Provide the (X, Y) coordinate of the cell's center where the given text is located.  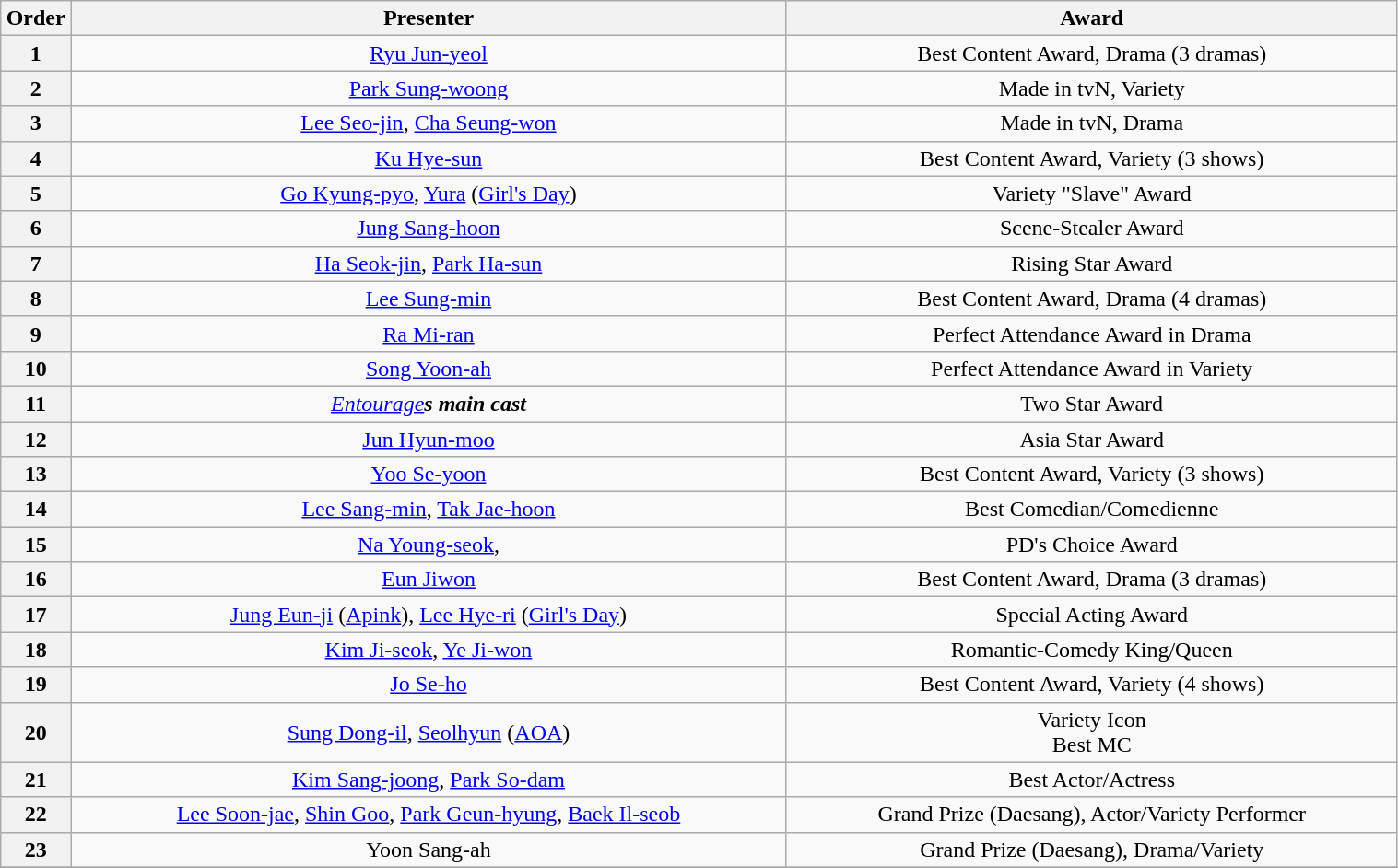
Special Acting Award (1091, 615)
Made in tvN, Variety (1091, 88)
Grand Prize (Daesang), Actor/Variety Performer (1091, 815)
Perfect Attendance Award in Drama (1091, 334)
20 (36, 732)
4 (36, 158)
Ra Mi-ran (428, 334)
19 (36, 685)
Order (36, 18)
Ryu Jun-yeol (428, 53)
Park Sung-woong (428, 88)
5 (36, 194)
Lee Sung-min (428, 299)
Award (1091, 18)
7 (36, 264)
Yoo Se-yoon (428, 475)
23 (36, 850)
Lee Seo-jin, Cha Seung-won (428, 123)
Scene-Stealer Award (1091, 229)
Presenter (428, 18)
Two Star Award (1091, 404)
Na Young-seok, (428, 545)
Jung Eun-ji (Apink), Lee Hye-ri (Girl's Day) (428, 615)
Sung Dong-il, Seolhyun (AOA) (428, 732)
Yoon Sang-ah (428, 850)
8 (36, 299)
Jung Sang-hoon (428, 229)
3 (36, 123)
Romantic-Comedy King/Queen (1091, 650)
Rising Star Award (1091, 264)
Asia Star Award (1091, 440)
PD's Choice Award (1091, 545)
Lee Sang-min, Tak Jae-hoon (428, 510)
13 (36, 475)
22 (36, 815)
Eun Jiwon (428, 580)
18 (36, 650)
Jun Hyun-moo (428, 440)
Best Comedian/Comedienne (1091, 510)
Best Content Award, Drama (4 dramas) (1091, 299)
17 (36, 615)
11 (36, 404)
Kim Ji-seok, Ye Ji-won (428, 650)
Variety IconBest MC (1091, 732)
Made in tvN, Drama (1091, 123)
Lee Soon-jae, Shin Goo, Park Geun-hyung, Baek Il-seob (428, 815)
Ku Hye-sun (428, 158)
Ha Seok-jin, Park Ha-sun (428, 264)
6 (36, 229)
Entourages main cast (428, 404)
Go Kyung-pyo, Yura (Girl's Day) (428, 194)
15 (36, 545)
Jo Se-ho (428, 685)
12 (36, 440)
Best Content Award, Variety (4 shows) (1091, 685)
14 (36, 510)
Grand Prize (Daesang), Drama/Variety (1091, 850)
Song Yoon-ah (428, 369)
10 (36, 369)
Best Actor/Actress (1091, 780)
16 (36, 580)
2 (36, 88)
Perfect Attendance Award in Variety (1091, 369)
1 (36, 53)
Variety "Slave" Award (1091, 194)
Kim Sang-joong, Park So-dam (428, 780)
9 (36, 334)
21 (36, 780)
